Identify which cell holds the provided text, then report its (X, Y) central coordinate. 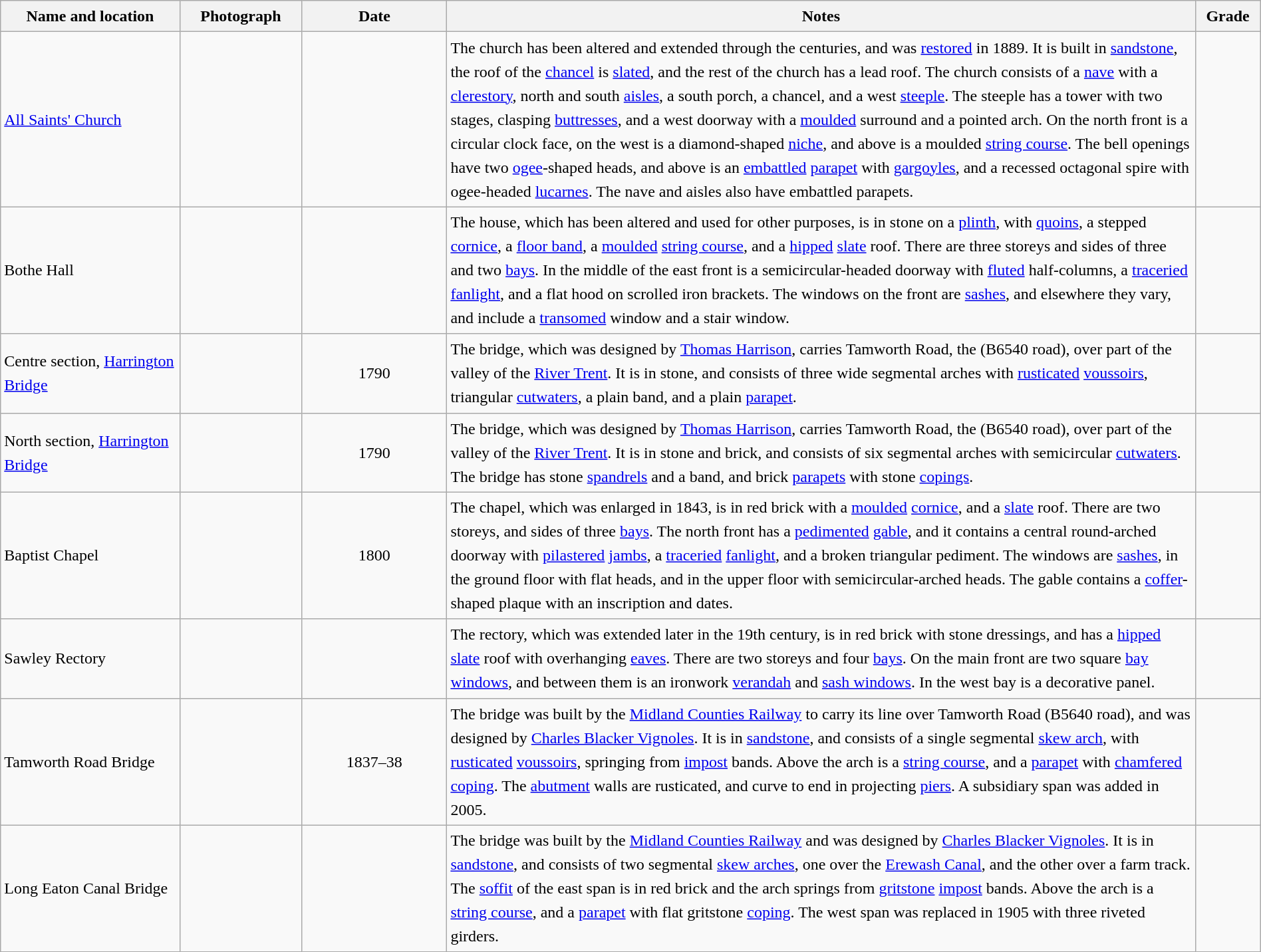
1800 (374, 556)
All Saints' Church (90, 120)
Date (374, 16)
1837–38 (374, 762)
North section, Harrington Bridge (90, 452)
Grade (1228, 16)
Name and location (90, 16)
Centre section, Harrington Bridge (90, 374)
Long Eaton Canal Bridge (90, 888)
Tamworth Road Bridge (90, 762)
Baptist Chapel (90, 556)
Bothe Hall (90, 270)
Notes (821, 16)
Photograph (241, 16)
Sawley Rectory (90, 658)
